For the text-containing cell, return its midpoint in (x, y) coordinate format. 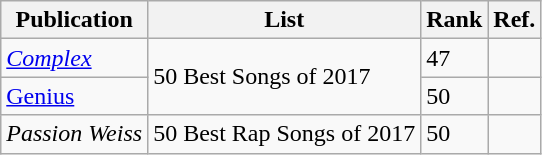
47 (454, 58)
Rank (454, 20)
List (284, 20)
Genius (74, 96)
50 Best Songs of 2017 (284, 77)
50 Best Rap Songs of 2017 (284, 134)
Passion Weiss (74, 134)
Ref. (514, 20)
Publication (74, 20)
Complex (74, 58)
